Identify which cell holds the provided text, then report its (X, Y) central coordinate. 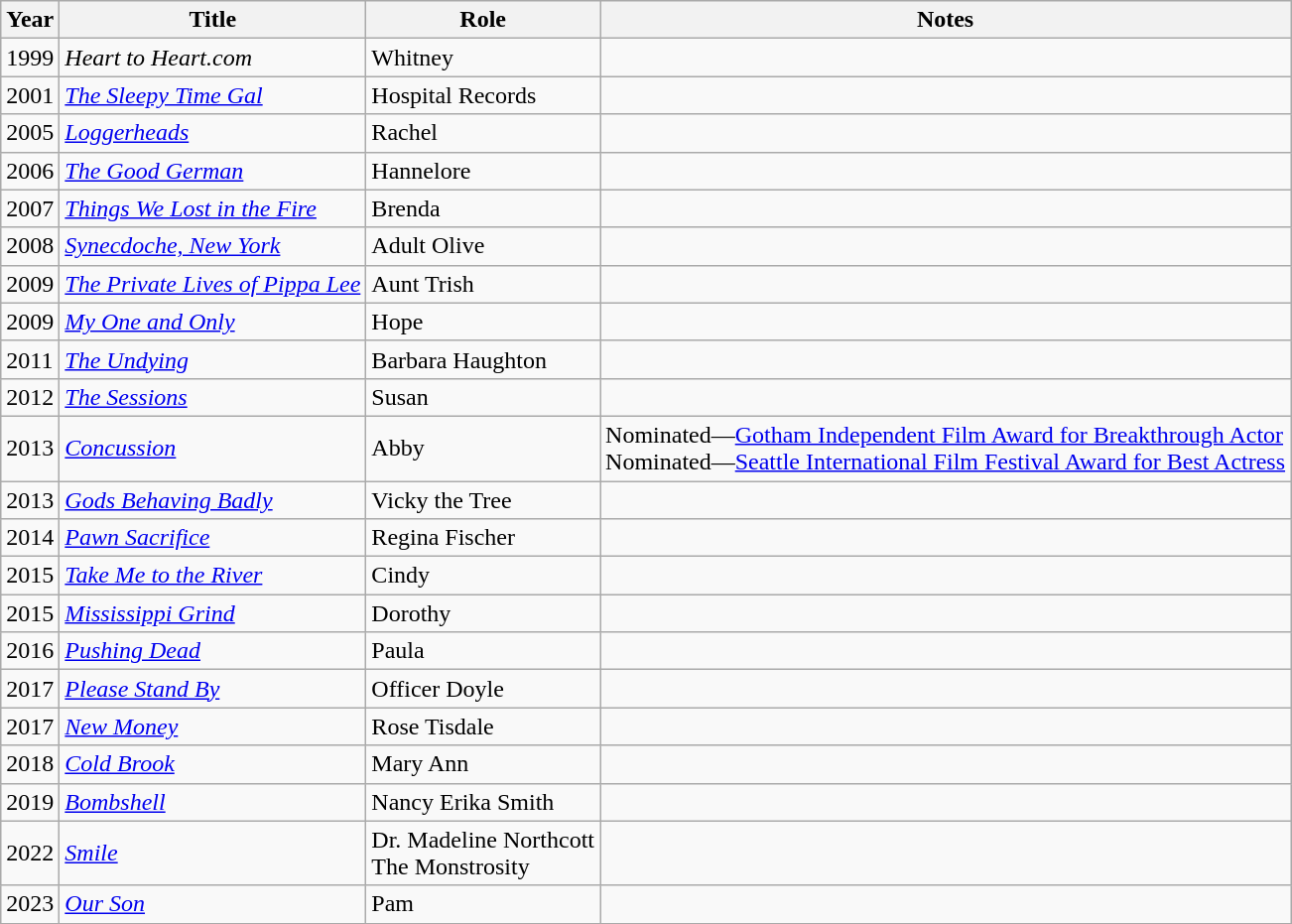
Officer Doyle (483, 689)
2006 (30, 171)
2014 (30, 538)
Susan (483, 397)
Adult Olive (483, 246)
Things We Lost in the Fire (212, 208)
2023 (30, 904)
Nancy Erika Smith (483, 802)
2008 (30, 246)
Pawn Sacrifice (212, 538)
Barbara Haughton (483, 359)
2001 (30, 95)
Rachel (483, 133)
Rose Tisdale (483, 726)
Whitney (483, 58)
2022 (30, 854)
The Sessions (212, 397)
Hope (483, 322)
2011 (30, 359)
Concussion (212, 449)
Role (483, 20)
Hannelore (483, 171)
Vicky the Tree (483, 499)
Title (212, 20)
New Money (212, 726)
The Sleepy Time Gal (212, 95)
Dorothy (483, 613)
The Private Lives of Pippa Lee (212, 284)
Pam (483, 904)
Year (30, 20)
Cold Brook (212, 764)
Pushing Dead (212, 651)
The Good German (212, 171)
Dr. Madeline NorthcottThe Monstrosity (483, 854)
Loggerheads (212, 133)
Heart to Heart.com (212, 58)
Cindy (483, 576)
Our Son (212, 904)
Mary Ann (483, 764)
Abby (483, 449)
Hospital Records (483, 95)
Take Me to the River (212, 576)
Regina Fischer (483, 538)
2007 (30, 208)
Nominated—Gotham Independent Film Award for Breakthrough ActorNominated—Seattle International Film Festival Award for Best Actress (946, 449)
Aunt Trish (483, 284)
2012 (30, 397)
My One and Only (212, 322)
1999 (30, 58)
Brenda (483, 208)
Mississippi Grind (212, 613)
The Undying (212, 359)
Gods Behaving Badly (212, 499)
Please Stand By (212, 689)
2018 (30, 764)
Paula (483, 651)
Bombshell (212, 802)
Smile (212, 854)
2019 (30, 802)
Notes (946, 20)
2005 (30, 133)
Synecdoche, New York (212, 246)
2016 (30, 651)
